Locate the cell with the specified text and output its (X, Y) center coordinate. 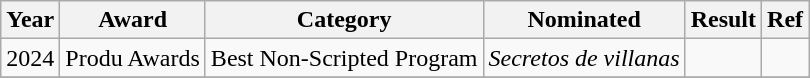
Year (30, 20)
Category (344, 20)
Nominated (584, 20)
Award (133, 20)
2024 (30, 58)
Best Non-Scripted Program (344, 58)
Result (723, 20)
Produ Awards (133, 58)
Secretos de villanas (584, 58)
Ref (786, 20)
